Provide the (X, Y) coordinate of the cell's center where the given text is located.  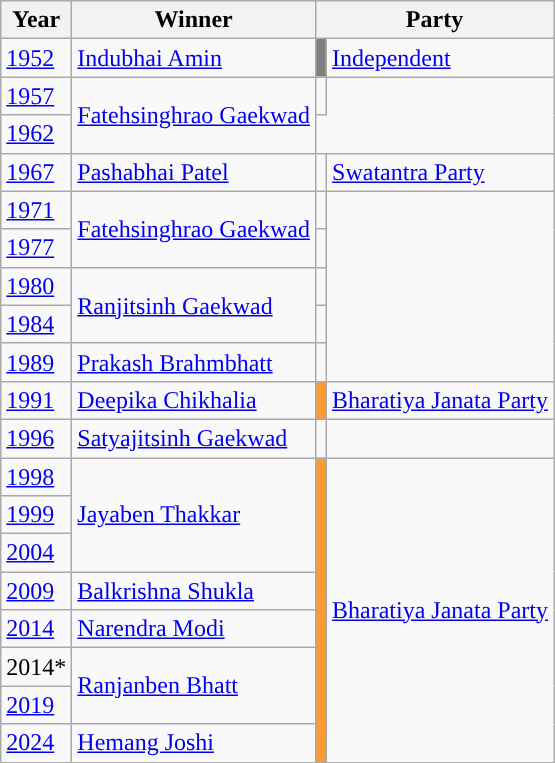
1977 (36, 248)
Satyajitsinh Gaekwad (194, 438)
Winner (194, 20)
Swatantra Party (440, 172)
2014* (36, 667)
2019 (36, 705)
1991 (36, 400)
Narendra Modi (194, 629)
Party (434, 20)
Jayaben Thakkar (194, 515)
Independent (440, 58)
1980 (36, 286)
Deepika Chikhalia (194, 400)
Pashabhai Patel (194, 172)
1996 (36, 438)
Hemang Joshi (194, 743)
2009 (36, 591)
2024 (36, 743)
Indubhai Amin (194, 58)
1971 (36, 210)
1998 (36, 477)
1967 (36, 172)
Prakash Brahmbhatt (194, 362)
2014 (36, 629)
1999 (36, 515)
1962 (36, 134)
2004 (36, 553)
1984 (36, 324)
Ranjitsinh Gaekwad (194, 305)
Year (36, 20)
Balkrishna Shukla (194, 591)
Ranjanben Bhatt (194, 686)
1989 (36, 362)
1952 (36, 58)
1957 (36, 96)
